Capture the cell that displays the provided text and extract its [X, Y] central coordinate. 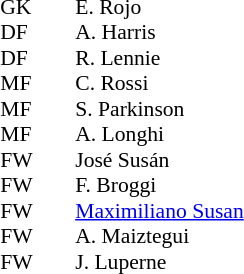
S. Parkinson [159, 109]
C. Rossi [159, 83]
Maximiliano Susan [159, 211]
F. Broggi [159, 185]
A. Harris [159, 33]
A. Longhi [159, 135]
R. Lennie [159, 58]
José Susán [159, 160]
A. Maiztegui [159, 237]
